Detect which cell encompasses the target text, then output its (X, Y) center coordinate. 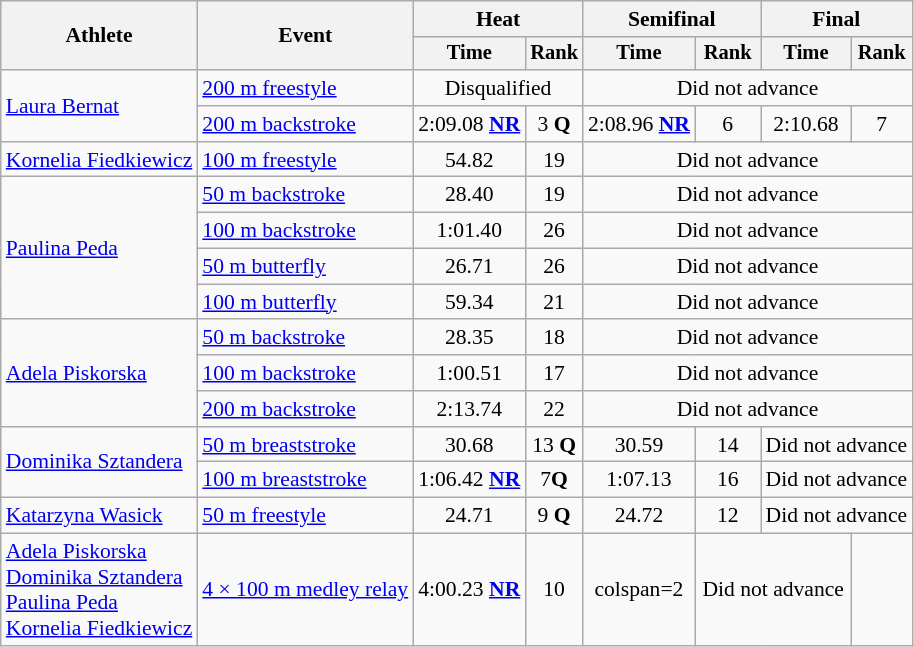
30.68 (469, 445)
54.82 (469, 160)
Heat (498, 19)
Disqualified (498, 88)
100 m breaststroke (305, 480)
30.59 (639, 445)
17 (554, 373)
100 m butterfly (305, 302)
100 m freestyle (305, 160)
1:01.40 (469, 231)
16 (728, 480)
Athlete (100, 36)
6 (728, 124)
7 (882, 124)
14 (728, 445)
Event (305, 36)
7Q (554, 480)
22 (554, 409)
1:06.42 NR (469, 480)
9 Q (554, 516)
24.71 (469, 516)
Dominika Sztandera (100, 462)
2:08.96 NR (639, 124)
21 (554, 302)
4 × 100 m medley relay (305, 590)
Adela PiskorskaDominika SztanderaPaulina PedaKornelia Fiedkiewicz (100, 590)
59.34 (469, 302)
12 (728, 516)
2:13.74 (469, 409)
50 m freestyle (305, 516)
1:00.51 (469, 373)
13 Q (554, 445)
Paulina Peda (100, 248)
4:00.23 NR (469, 590)
200 m freestyle (305, 88)
2:10.68 (806, 124)
10 (554, 590)
Katarzyna Wasick (100, 516)
24.72 (639, 516)
Semifinal (672, 19)
Laura Bernat (100, 106)
28.40 (469, 195)
26.71 (469, 267)
18 (554, 338)
Adela Piskorska (100, 374)
3 Q (554, 124)
1:07.13 (639, 480)
50 m butterfly (305, 267)
colspan=2 (639, 590)
50 m breaststroke (305, 445)
2:09.08 NR (469, 124)
28.35 (469, 338)
Final (837, 19)
Kornelia Fiedkiewicz (100, 160)
